Identify which cell holds the provided text, then report its (x, y) central coordinate. 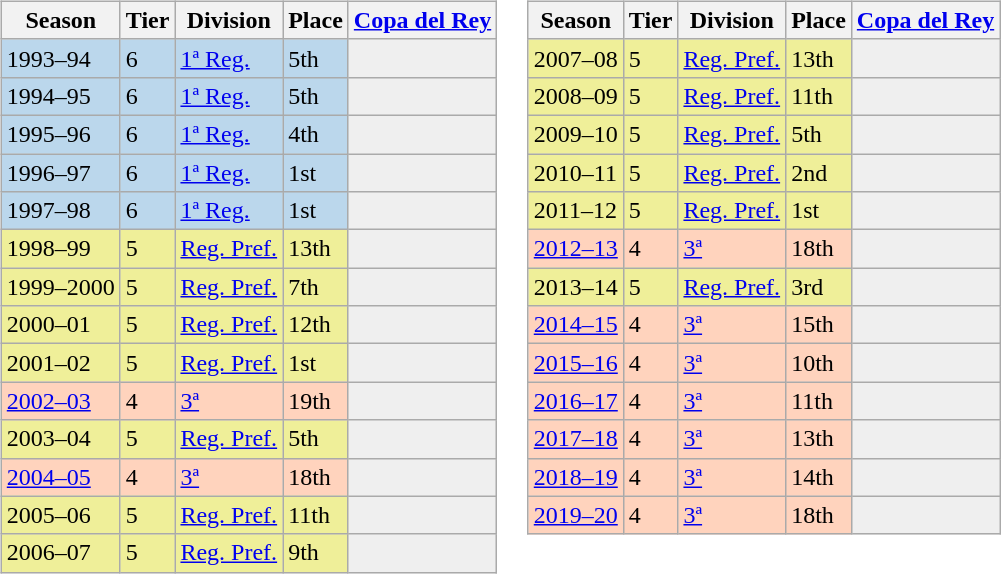
4th (316, 134)
2001–02 (60, 363)
2003–04 (60, 439)
2014–15 (576, 325)
7th (316, 287)
19th (316, 401)
2013–14 (576, 287)
2018–19 (576, 477)
1997–98 (60, 211)
1999–2000 (60, 287)
2019–20 (576, 515)
2nd (819, 173)
2005–06 (60, 515)
3rd (819, 287)
2002–03 (60, 401)
15th (819, 325)
2007–08 (576, 58)
1995–96 (60, 134)
2009–10 (576, 134)
2016–17 (576, 401)
2010–11 (576, 173)
2012–13 (576, 249)
1998–99 (60, 249)
14th (819, 477)
2017–18 (576, 439)
10th (819, 363)
1994–95 (60, 96)
2008–09 (576, 96)
2011–12 (576, 211)
2000–01 (60, 325)
2004–05 (60, 477)
12th (316, 325)
9th (316, 553)
1993–94 (60, 58)
2006–07 (60, 553)
2015–16 (576, 363)
1996–97 (60, 173)
